Search for the cell housing the specified text and yield its (x, y) center coordinate. 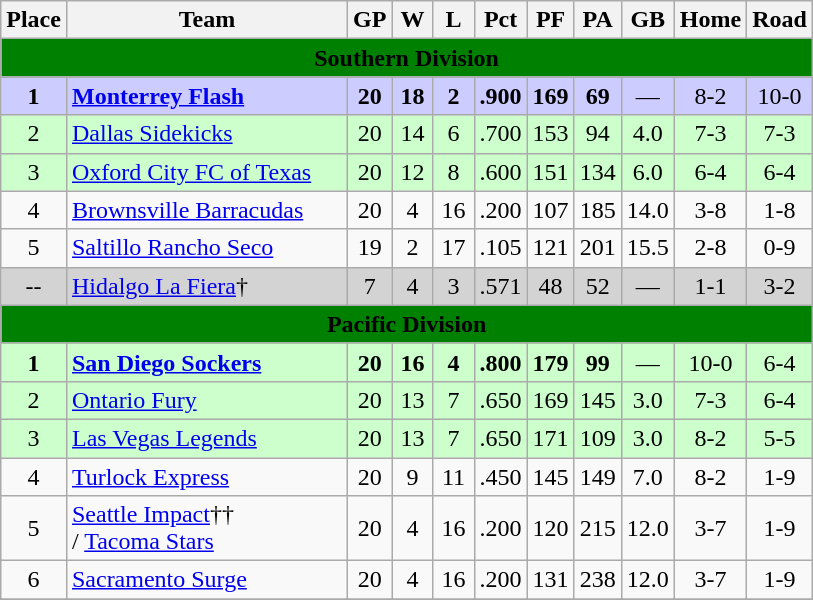
PA (598, 20)
109 (598, 438)
215 (598, 528)
.571 (500, 286)
8 (454, 172)
5-5 (780, 438)
149 (598, 477)
.800 (500, 362)
9 (412, 477)
W (412, 20)
14 (412, 134)
3-2 (780, 286)
179 (550, 362)
San Diego Sockers (206, 362)
153 (550, 134)
2-8 (710, 248)
69 (598, 96)
1-8 (780, 210)
Monterrey Flash (206, 96)
Saltillo Rancho Seco (206, 248)
Southern Division (407, 58)
.700 (500, 134)
Sacramento Surge (206, 580)
121 (550, 248)
120 (550, 528)
GB (648, 20)
PF (550, 20)
15.5 (648, 248)
151 (550, 172)
Place (34, 20)
18 (412, 96)
11 (454, 477)
.600 (500, 172)
171 (550, 438)
Ontario Fury (206, 400)
134 (598, 172)
48 (550, 286)
Brownsville Barracudas (206, 210)
14.0 (648, 210)
Seattle Impact††/ Tacoma Stars (206, 528)
Road (780, 20)
238 (598, 580)
Home (710, 20)
Hidalgo La Fiera† (206, 286)
.105 (500, 248)
-- (34, 286)
0-9 (780, 248)
L (454, 20)
.450 (500, 477)
1-1 (710, 286)
185 (598, 210)
7.0 (648, 477)
Las Vegas Legends (206, 438)
4.0 (648, 134)
3-8 (710, 210)
Dallas Sidekicks (206, 134)
19 (370, 248)
107 (550, 210)
GP (370, 20)
Turlock Express (206, 477)
131 (550, 580)
52 (598, 286)
Pct (500, 20)
94 (598, 134)
17 (454, 248)
12 (412, 172)
Oxford City FC of Texas (206, 172)
201 (598, 248)
Team (206, 20)
.900 (500, 96)
99 (598, 362)
Pacific Division (407, 324)
6.0 (648, 172)
